Find where the given text appears and provide that cell's center as [x, y] coordinate. 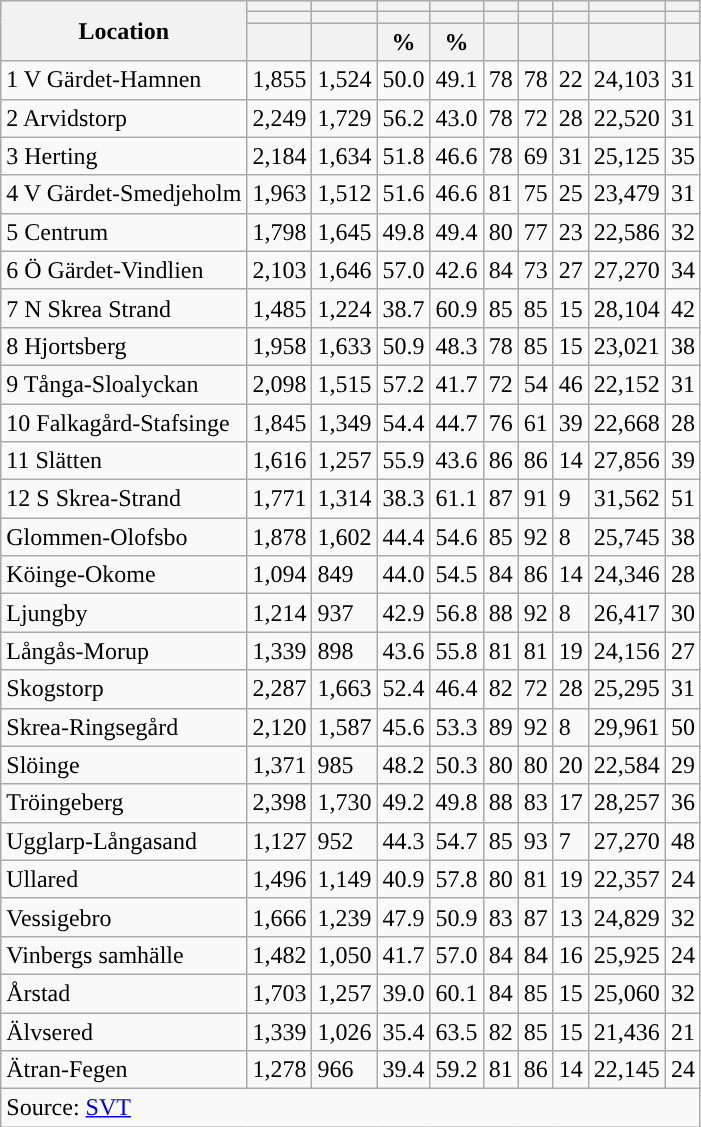
1,963 [280, 194]
57.2 [404, 384]
52.4 [404, 689]
2,098 [280, 384]
1,633 [344, 346]
54.5 [456, 575]
1,666 [280, 917]
1,349 [344, 423]
21,436 [626, 1031]
985 [344, 765]
21 [682, 1031]
25,125 [626, 156]
44.7 [456, 423]
59.2 [456, 1070]
23,479 [626, 194]
22,357 [626, 879]
1,855 [280, 80]
Årstad [124, 993]
1,703 [280, 993]
36 [682, 803]
9 [570, 499]
3 Herting [124, 156]
5 Centrum [124, 232]
43.0 [456, 118]
1,634 [344, 156]
24,156 [626, 651]
49.1 [456, 80]
25,925 [626, 955]
51.6 [404, 194]
1,515 [344, 384]
16 [570, 955]
31,562 [626, 499]
76 [500, 423]
Ätran-Fegen [124, 1070]
1,485 [280, 308]
1,314 [344, 499]
966 [344, 1070]
2,249 [280, 118]
13 [570, 917]
Tröingeberg [124, 803]
1 V Gärdet-Hamnen [124, 80]
54.4 [404, 423]
24,829 [626, 917]
63.5 [456, 1031]
28,104 [626, 308]
849 [344, 575]
1,512 [344, 194]
61 [536, 423]
1,524 [344, 80]
28,257 [626, 803]
7 [570, 841]
10 Falkagård-Stafsinge [124, 423]
6 Ö Gärdet-Vindlien [124, 270]
51.8 [404, 156]
44.3 [404, 841]
Skrea-Ringsegård [124, 727]
1,878 [280, 537]
35.4 [404, 1031]
61.1 [456, 499]
1,482 [280, 955]
44.0 [404, 575]
2,184 [280, 156]
40.9 [404, 879]
1,729 [344, 118]
50 [682, 727]
Långås-Morup [124, 651]
Älvsered [124, 1031]
Source: SVT [351, 1108]
38.7 [404, 308]
1,214 [280, 613]
937 [344, 613]
1,026 [344, 1031]
25,745 [626, 537]
39.4 [404, 1070]
91 [536, 499]
1,224 [344, 308]
46.4 [456, 689]
54.6 [456, 537]
2,287 [280, 689]
50.0 [404, 80]
38.3 [404, 499]
2,103 [280, 270]
50.3 [456, 765]
75 [536, 194]
1,050 [344, 955]
54 [536, 384]
1,094 [280, 575]
2 Arvidstorp [124, 118]
1,645 [344, 232]
22,584 [626, 765]
23 [570, 232]
Skogstorp [124, 689]
42.6 [456, 270]
Vessigebro [124, 917]
55.9 [404, 461]
60.9 [456, 308]
24,103 [626, 80]
93 [536, 841]
54.7 [456, 841]
24,346 [626, 575]
1,616 [280, 461]
45.6 [404, 727]
60.1 [456, 993]
56.2 [404, 118]
Ugglarp-Långasand [124, 841]
1,496 [280, 879]
1,149 [344, 879]
898 [344, 651]
22 [570, 80]
57.8 [456, 879]
Slöinge [124, 765]
Glommen-Olofsbo [124, 537]
25,295 [626, 689]
48 [682, 841]
46 [570, 384]
952 [344, 841]
49.4 [456, 232]
69 [536, 156]
48.2 [404, 765]
34 [682, 270]
29 [682, 765]
22,145 [626, 1070]
1,587 [344, 727]
9 Tånga-Sloalyckan [124, 384]
Ullared [124, 879]
26,417 [626, 613]
7 N Skrea Strand [124, 308]
Location [124, 31]
Vinbergs samhälle [124, 955]
29,961 [626, 727]
56.8 [456, 613]
23,021 [626, 346]
25 [570, 194]
4 V Gärdet-Smedjeholm [124, 194]
53.3 [456, 727]
17 [570, 803]
51 [682, 499]
30 [682, 613]
42 [682, 308]
1,845 [280, 423]
1,646 [344, 270]
39.0 [404, 993]
22,586 [626, 232]
11 Slätten [124, 461]
1,127 [280, 841]
25,060 [626, 993]
1,278 [280, 1070]
Ljungby [124, 613]
47.9 [404, 917]
8 Hjortsberg [124, 346]
49.2 [404, 803]
1,958 [280, 346]
89 [500, 727]
1,798 [280, 232]
27,856 [626, 461]
22,668 [626, 423]
12 S Skrea-Strand [124, 499]
42.9 [404, 613]
73 [536, 270]
77 [536, 232]
1,771 [280, 499]
Köinge-Okome [124, 575]
22,152 [626, 384]
35 [682, 156]
44.4 [404, 537]
1,239 [344, 917]
1,602 [344, 537]
22,520 [626, 118]
48.3 [456, 346]
55.8 [456, 651]
2,120 [280, 727]
1,371 [280, 765]
20 [570, 765]
1,730 [344, 803]
2,398 [280, 803]
1,663 [344, 689]
